Pinpoint the cell where the given text exists, returning its (x, y) midpoint coordinate. 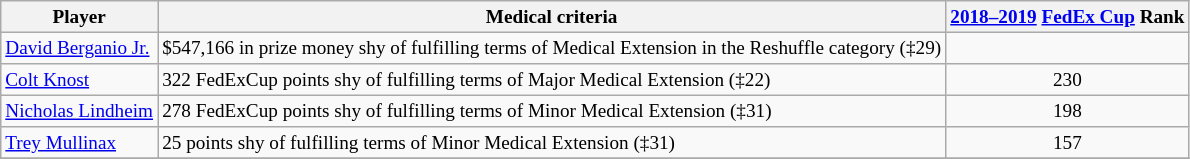
David Berganio Jr. (80, 48)
Player (80, 17)
2018–2019 FedEx Cup Rank (1068, 17)
322 FedExCup points shy of fulfilling terms of Major Medical Extension (‡22) (552, 80)
157 (1068, 143)
Nicholas Lindheim (80, 111)
Trey Mullinax (80, 143)
25 points shy of fulfilling terms of Minor Medical Extension (‡31) (552, 143)
278 FedExCup points shy of fulfilling terms of Minor Medical Extension (‡31) (552, 111)
Colt Knost (80, 80)
230 (1068, 80)
$547,166 in prize money shy of fulfilling terms of Medical Extension in the Reshuffle category (‡29) (552, 48)
198 (1068, 111)
Medical criteria (552, 17)
